Pinpoint the cell where the given text exists, returning its [X, Y] midpoint coordinate. 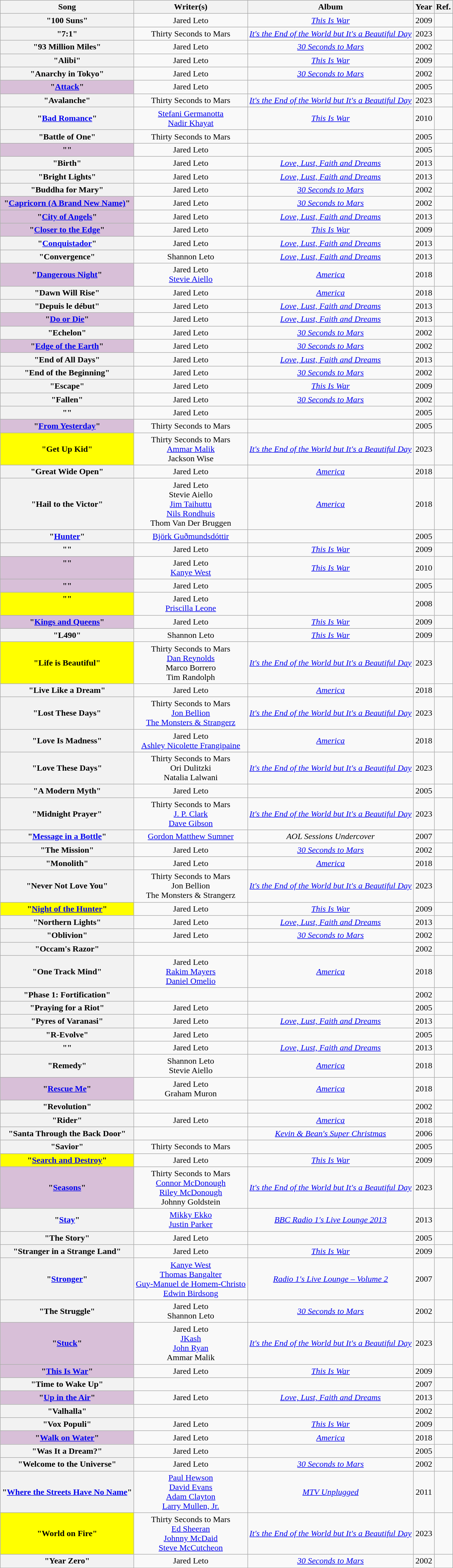
"One Track Mind" [67, 972]
"Midnight Prayer" [67, 814]
BBC Radio 1's Live Lounge 2013 [331, 1220]
"Edge of the Earth" [67, 346]
Kevin & Bean's Super Christmas [331, 1133]
"Rider" [67, 1120]
"Echelon" [67, 333]
"Fallen" [67, 399]
"Hail to the Victor" [67, 504]
"Get Up Kid" [67, 449]
"Northern Lights" [67, 922]
"Bright Lights" [67, 176]
Thirty Seconds to Mars Connor McDonough Riley McDonough Johnny Goldstein [191, 1187]
"Phase 1: Fortification" [67, 994]
"Praying for a Riot" [67, 1008]
"Never Not Love You" [67, 886]
"Pyres of Varanasi" [67, 1021]
"Bad Romance" [67, 118]
Stefani GermanottaNadir Khayat [191, 118]
"93 Million Miles" [67, 47]
"World on Fire" [67, 1534]
"Occam's Razor" [67, 949]
"Valhalla" [67, 1411]
"Time to Wake Up" [67, 1384]
Jared LetoGraham Muron [191, 1089]
Kanye WestThomas BangalterGuy-Manuel de Homem-ChristoEdwin Birdsong [191, 1279]
"The Story" [67, 1238]
"This Is War" [67, 1371]
"Alibi" [67, 60]
"Oblivion" [67, 935]
AOL Sessions Undercover [331, 837]
"Do or Die" [67, 319]
Year [424, 7]
"Love These Days" [67, 768]
"Seasons" [67, 1187]
"Anarchy in Tokyo" [67, 74]
"Convergence" [67, 257]
"Life is Beautiful" [67, 662]
"Stronger" [67, 1279]
"L490" [67, 635]
Björk Guðmundsdóttir [191, 536]
"Love Is Madness" [67, 740]
"City of Angels" [67, 217]
"Escape" [67, 386]
"Rescue Me" [67, 1089]
"From Yesterday" [67, 426]
Jared Leto JKash John Ryan Ammar Malik [191, 1343]
Thirty Seconds to Mars Dan Reynolds Marco Borrero Tim Randolph [191, 662]
Jared LetoShannon Leto [191, 1311]
Thirty Seconds to Mars J. P. Clark Dave Gibson [191, 814]
"Hunter" [67, 536]
"Where the Streets Have No Name" [67, 1492]
"Savior" [67, 1147]
Jared LetoRakim MayersDaniel Omelio [191, 972]
"100 Suns" [67, 20]
Thirty Seconds to Mars Ori Dulitzki Natalia Lalwani [191, 768]
"Battle of One" [67, 136]
Writer(s) [191, 7]
"End of the Beginning" [67, 373]
Jared LetoStevie Aiello [191, 275]
"Buddha for Mary" [67, 190]
Shannon LetoStevie Aiello [191, 1066]
"Birth" [67, 163]
"Stuck" [67, 1343]
"Depuis le début" [67, 306]
Mikky EkkoJustin Parker [191, 1220]
"7:1" [67, 34]
"Attack" [67, 87]
Jared LetoPriscilla Leone [191, 604]
"Was It a Dream?" [67, 1451]
2008 [424, 604]
Ref. [444, 7]
"Year Zero" [67, 1561]
"Up in the Air" [67, 1398]
2006 [424, 1133]
"Live Like a Dream" [67, 690]
Song [67, 7]
Thirty Seconds to Mars Ed Sheeran Johnny McDaid Steve McCutcheon [191, 1534]
Gordon Matthew Sumner [191, 837]
"Dawn Will Rise" [67, 293]
"Santa Through the Back Door" [67, 1133]
"Great Wide Open" [67, 472]
"The Struggle" [67, 1311]
"Dangerous Night" [67, 275]
Album [331, 7]
Jared LetoStevie AielloJim TaihuttuNils RondhuisThom Van Der Bruggen [191, 504]
"Conquistador" [67, 243]
"Monolith" [67, 863]
"Kings and Queens" [67, 622]
"Avalanche" [67, 100]
Radio 1's Live Lounge – Volume 2 [331, 1279]
"Search and Destroy" [67, 1160]
"Night of the Hunter" [67, 909]
"End of All Days" [67, 359]
"Vox Populi" [67, 1424]
"Revolution" [67, 1107]
"R-Evolve" [67, 1034]
"Stay" [67, 1220]
"A Modern Myth" [67, 791]
"Closer to the Edge" [67, 230]
Paul HewsonDavid EvansAdam ClaytonLarry Mullen, Jr. [191, 1492]
"Walk on Water" [67, 1438]
Thirty Seconds to Mars Ammar Malik Jackson Wise [191, 449]
2011 [424, 1492]
"Message in a Bottle" [67, 837]
"The Mission" [67, 850]
"Capricorn (A Brand New Name)" [67, 203]
"Remedy" [67, 1066]
Jared LetoAshley Nicolette Frangipaine [191, 740]
"Lost These Days" [67, 713]
"Stranger in a Strange Land" [67, 1251]
"Welcome to the Universe" [67, 1464]
Jared LetoKanye West [191, 568]
MTV Unplugged [331, 1492]
